Output the (X, Y) coordinate of the center of the cell containing the given text.  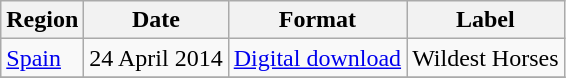
24 April 2014 (156, 58)
Wildest Horses (486, 58)
Format (317, 20)
Spain (42, 58)
Region (42, 20)
Digital download (317, 58)
Date (156, 20)
Label (486, 20)
